Extract the (X, Y) coordinate from the center of the cell holding the provided text.  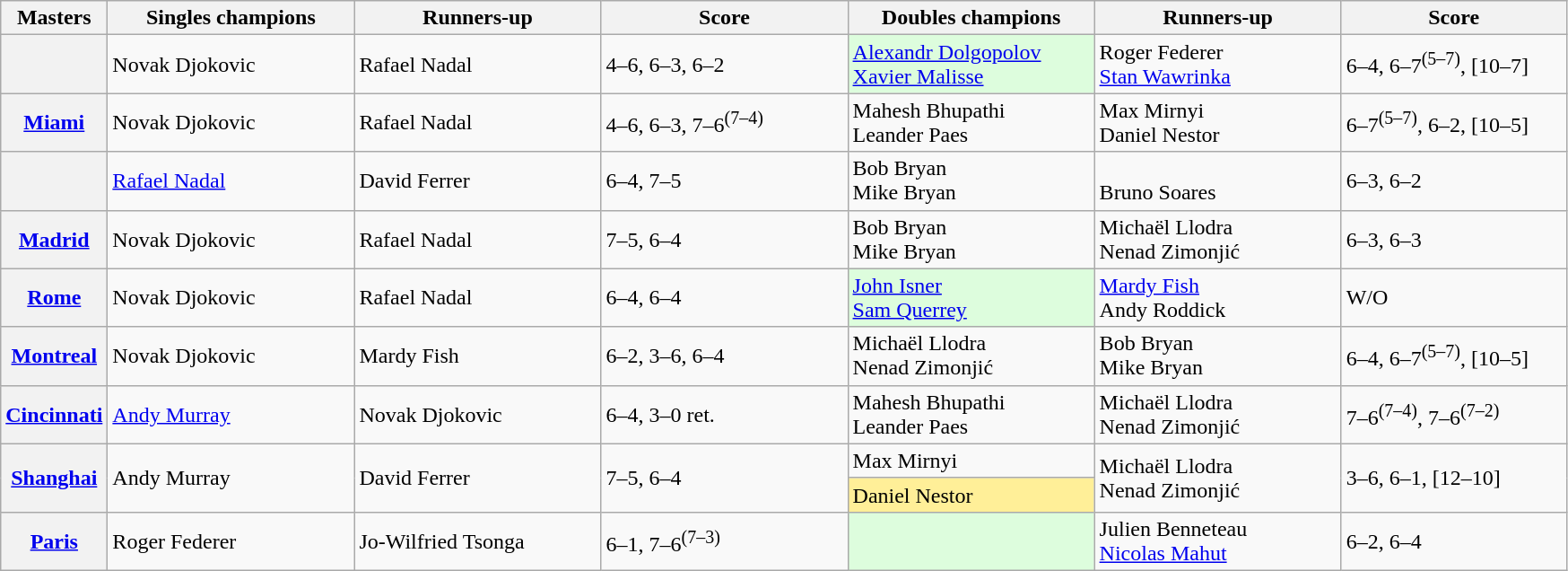
Singles champions (231, 18)
4–6, 6–3, 7–6(7–4) (725, 122)
Roger Federer Stan Wawrinka (1218, 65)
4–6, 6–3, 6–2 (725, 65)
6–3, 6–2 (1453, 181)
Masters (54, 18)
3–6, 6–1, [12–10] (1453, 478)
6–7(5–7), 6–2, [10–5] (1453, 122)
W/O (1453, 298)
Rome (54, 298)
Alexandr Dolgopolov Xavier Malisse (971, 65)
6–4, 3–0 ret. (725, 415)
Paris (54, 540)
Cincinnati (54, 415)
6–4, 6–7(5–7), [10–7] (1453, 65)
Jo-Wilfried Tsonga (477, 540)
6–4, 7–5 (725, 181)
6–4, 6–7(5–7), [10–5] (1453, 356)
Max Mirnyi (971, 461)
Bruno Soares (1218, 181)
Doubles champions (971, 18)
Mardy Fish Andy Roddick (1218, 298)
6–4, 6–4 (725, 298)
Daniel Nestor (971, 495)
6–1, 7–6(7–3) (725, 540)
Mardy Fish (477, 356)
Max Mirnyi Daniel Nestor (1218, 122)
Madrid (54, 239)
Julien Benneteau Nicolas Mahut (1218, 540)
Miami (54, 122)
6–2, 3–6, 6–4 (725, 356)
6–2, 6–4 (1453, 540)
7–6(7–4), 7–6(7–2) (1453, 415)
Montreal (54, 356)
John Isner Sam Querrey (971, 298)
Shanghai (54, 478)
6–3, 6–3 (1453, 239)
Roger Federer (231, 540)
